Provide the [x, y] coordinate of the cell's center where the given text is located.  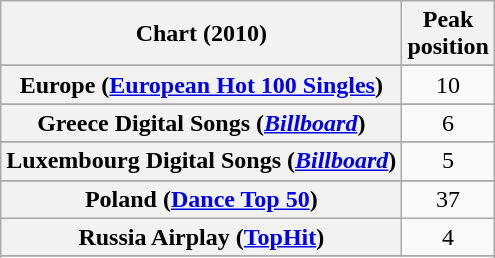
Greece Digital Songs (Billboard) [202, 123]
5 [448, 161]
Peakposition [448, 34]
10 [448, 85]
Luxembourg Digital Songs (Billboard) [202, 161]
Chart (2010) [202, 34]
6 [448, 123]
4 [448, 237]
Europe (European Hot 100 Singles) [202, 85]
Russia Airplay (TopHit) [202, 237]
Poland (Dance Top 50) [202, 199]
37 [448, 199]
